Output the (x, y) coordinate of the center of the cell containing the given text.  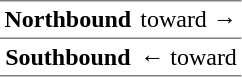
Northbound (68, 20)
toward → (189, 20)
Southbound (68, 57)
← toward (189, 57)
